Return (X, Y) of the center of cell containing provided text 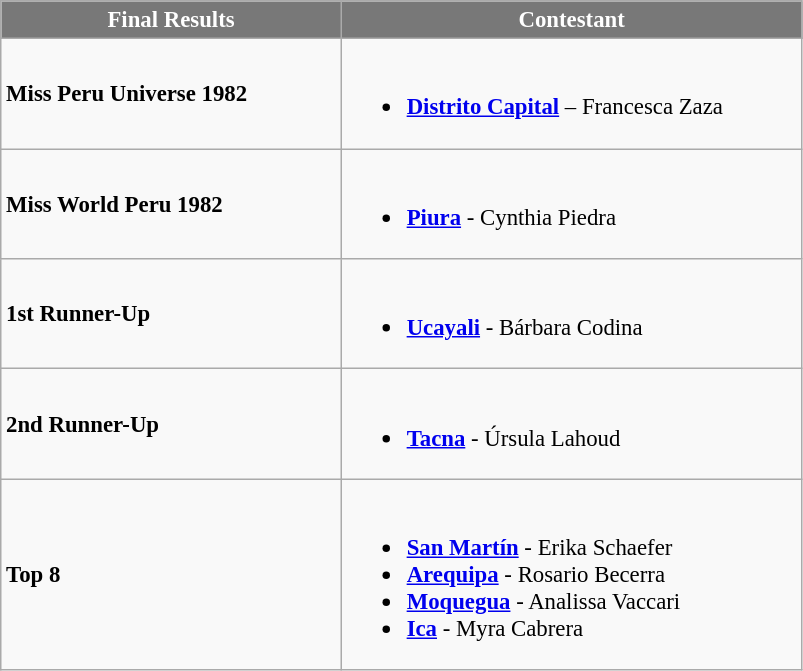
2nd Runner-Up (172, 424)
Final Results (172, 20)
Contestant (572, 20)
Tacna - Úrsula Lahoud (572, 424)
1st Runner-Up (172, 314)
Distrito Capital – Francesca Zaza (572, 94)
Ucayali - Bárbara Codina (572, 314)
Top 8 (172, 574)
Piura - Cynthia Piedra (572, 204)
San Martín - Erika Schaefer Arequipa - Rosario Becerra Moquegua - Analissa Vaccari Ica - Myra Cabrera (572, 574)
Miss Peru Universe 1982 (172, 94)
Miss World Peru 1982 (172, 204)
